Determine the (x, y) coordinate at the center of the cell enclosing the given text.  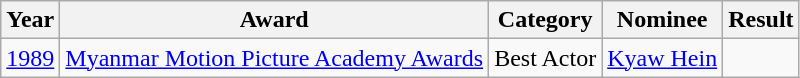
Award (274, 20)
Category (546, 20)
Nominee (662, 20)
Best Actor (546, 58)
Result (761, 20)
1989 (30, 58)
Year (30, 20)
Kyaw Hein (662, 58)
Myanmar Motion Picture Academy Awards (274, 58)
